Determine the [X, Y] coordinate at the center of the cell enclosing the given text.  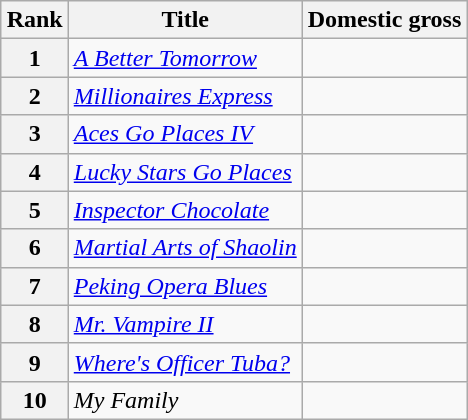
Mr. Vampire II [185, 324]
10 [34, 400]
Aces Go Places IV [185, 134]
2 [34, 96]
8 [34, 324]
Domestic gross [384, 20]
Inspector Chocolate [185, 210]
Rank [34, 20]
Martial Arts of Shaolin [185, 248]
My Family [185, 400]
Peking Opera Blues [185, 286]
A Better Tomorrow [185, 58]
4 [34, 172]
Title [185, 20]
Where's Officer Tuba? [185, 362]
9 [34, 362]
1 [34, 58]
7 [34, 286]
Millionaires Express [185, 96]
6 [34, 248]
Lucky Stars Go Places [185, 172]
3 [34, 134]
5 [34, 210]
